From the cell containing the given text, extract its center point as (X, Y) coordinate. 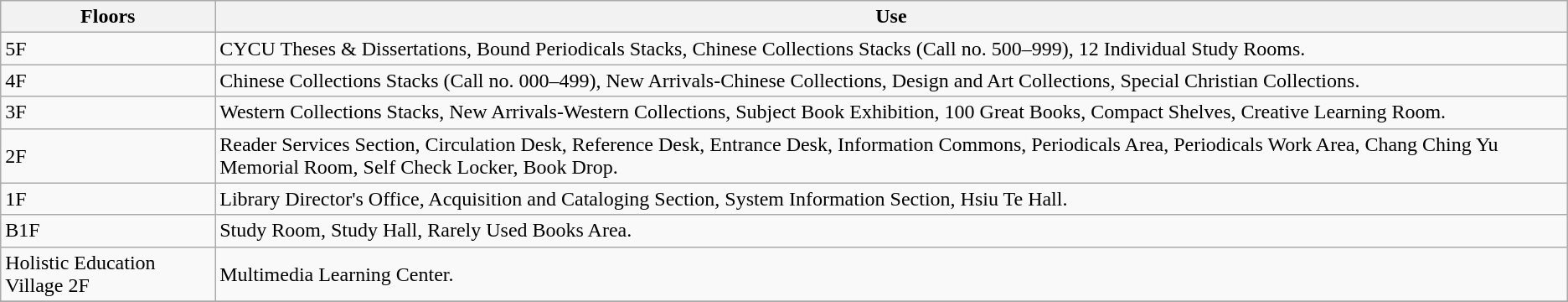
Holistic Education Village 2F (108, 273)
4F (108, 81)
Library Director's Office, Acquisition and Cataloging Section, System Information Section, Hsiu Te Hall. (891, 199)
Chinese Collections Stacks (Call no. 000–499), New Arrivals-Chinese Collections, Design and Art Collections, Special Christian Collections. (891, 81)
1F (108, 199)
2F (108, 156)
Western Collections Stacks, New Arrivals-Western Collections, Subject Book Exhibition, 100 Great Books, Compact Shelves, Creative Learning Room. (891, 112)
CYCU Theses & Dissertations, Bound Periodicals Stacks, Chinese Collections Stacks (Call no. 500–999), 12 Individual Study Rooms. (891, 49)
Use (891, 17)
Multimedia Learning Center. (891, 273)
B1F (108, 231)
Study Room, Study Hall, Rarely Used Books Area. (891, 231)
Floors (108, 17)
3F (108, 112)
5F (108, 49)
